Output the [x, y] coordinate of the center of the cell containing the given text.  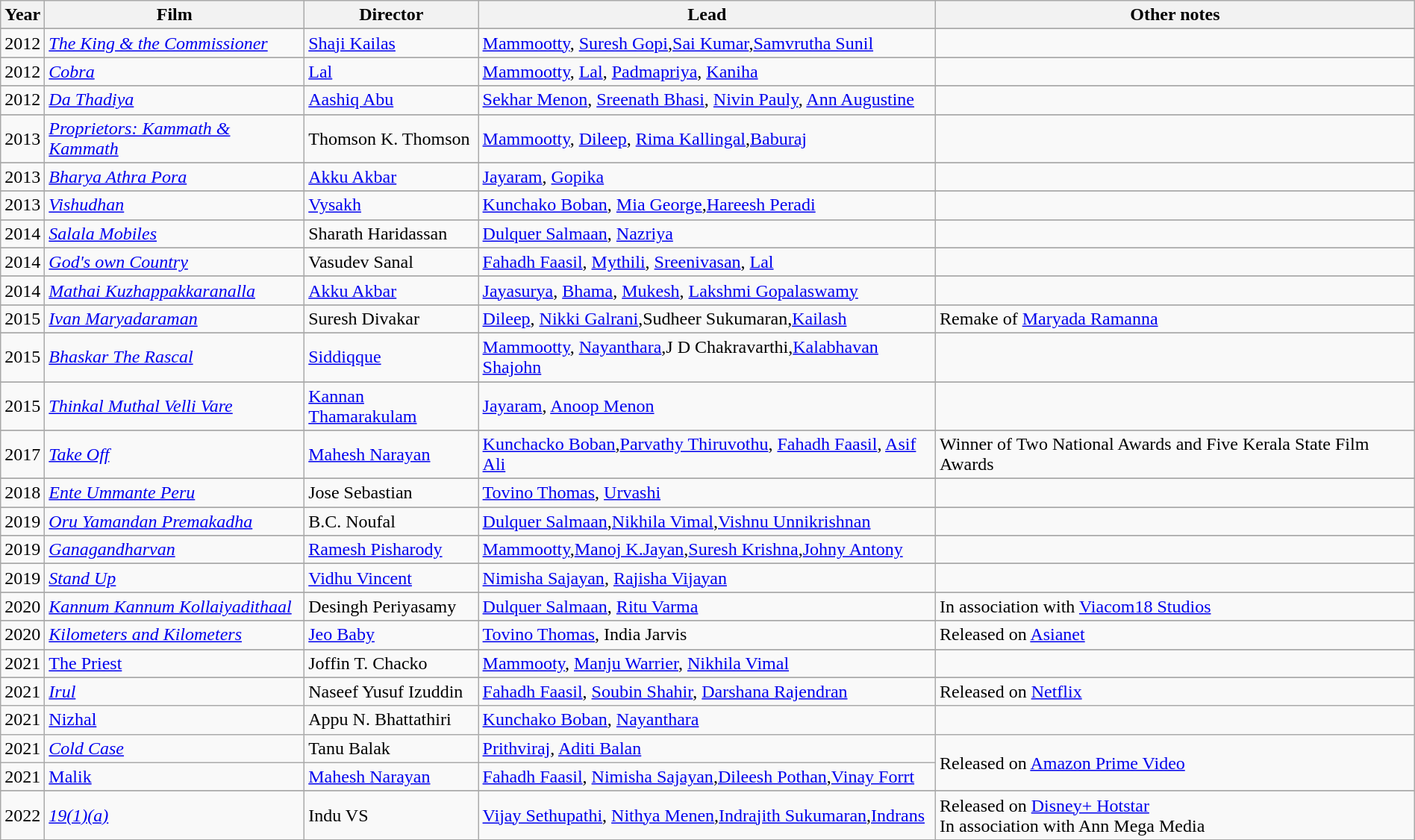
Sharath Haridassan [391, 233]
Ramesh Pisharody [391, 550]
Kunchako Boban, Nayanthara [707, 720]
Winner of Two National Awards and Five Kerala State Film Awards [1175, 455]
Released on Disney+ HotstarIn association with Ann Mega Media [1175, 815]
Fahadh Faasil, Soubin Shahir, Darshana Rajendran [707, 692]
Jeo Baby [391, 635]
Oru Yamandan Premakadha [175, 521]
Kunchacko Boban,Parvathy Thiruvothu, Fahadh Faasil, Asif Ali [707, 455]
Released on Amazon Prime Video [1175, 762]
Film [175, 15]
Appu N. Bhattathiri [391, 720]
Dileep, Nikki Galrani,Sudheer Sukumaran,Kailash [707, 319]
Lead [707, 15]
Aashiq Abu [391, 100]
Kilometers and Kilometers [175, 635]
Jayasurya, Bhama, Mukesh, Lakshmi Gopalaswamy [707, 290]
Naseef Yusuf Izuddin [391, 692]
2022 [22, 815]
Salala Mobiles [175, 233]
Thomson K. Thomson [391, 139]
Tanu Balak [391, 748]
Kunchako Boban, Mia George,Hareesh Peradi [707, 205]
Dulquer Salmaan, Ritu Varma [707, 607]
Mammootty, Nayanthara,J D Chakravarthi,Kalabhavan Shajohn [707, 357]
Nimisha Sajayan, Rajisha Vijayan [707, 578]
Nizhal [175, 720]
Desingh Periyasamy [391, 607]
Jayaram, Gopika [707, 177]
Tovino Thomas, India Jarvis [707, 635]
Shaji Kailas [391, 43]
Prithviraj, Aditi Balan [707, 748]
Fahadh Faasil, Mythili, Sreenivasan, Lal [707, 262]
In association with Viacom18 Studios [1175, 607]
The King & the Commissioner [175, 43]
Ivan Maryadaraman [175, 319]
Released on Asianet [1175, 635]
Stand Up [175, 578]
Dulquer Salmaan,Nikhila Vimal,Vishnu Unnikrishnan [707, 521]
2017 [22, 455]
Thinkal Muthal Velli Vare [175, 406]
The Priest [175, 663]
Released on Netflix [1175, 692]
Vasudev Sanal [391, 262]
Bhaskar The Rascal [175, 357]
Mammootty, Lal, Padmapriya, Kaniha [707, 72]
Mammootty, Dileep, Rima Kallingal,Baburaj [707, 139]
B.C. Noufal [391, 521]
Remake of Maryada Ramanna [1175, 319]
Mathai Kuzhappakkaranalla [175, 290]
Kannan Thamarakulam [391, 406]
Vijay Sethupathi, Nithya Menen,Indrajith Sukumaran,Indrans [707, 815]
Jose Sebastian [391, 493]
Malik [175, 777]
Mammootty, Suresh Gopi,Sai Kumar,Samvrutha Sunil [707, 43]
Vishudhan [175, 205]
Siddiqque [391, 357]
Bharya Athra Pora [175, 177]
Jayaram, Anoop Menon [707, 406]
Vysakh [391, 205]
Fahadh Faasil, Nimisha Sajayan,Dileesh Pothan,Vinay Forrt [707, 777]
Ente Ummante Peru [175, 493]
19(1)(a) [175, 815]
Take Off [175, 455]
Lal [391, 72]
Proprietors: Kammath & Kammath [175, 139]
God's own Country [175, 262]
Other notes [1175, 15]
Tovino Thomas, Urvashi [707, 493]
Director [391, 15]
Ganagandharvan [175, 550]
Mammootty,Manoj K.Jayan,Suresh Krishna,Johny Antony [707, 550]
2018 [22, 493]
Sekhar Menon, Sreenath Bhasi, Nivin Pauly, Ann Augustine [707, 100]
Da Thadiya [175, 100]
Vidhu Vincent [391, 578]
Joffin T. Chacko [391, 663]
Dulquer Salmaan, Nazriya [707, 233]
Year [22, 15]
Cobra [175, 72]
Suresh Divakar [391, 319]
Indu VS [391, 815]
Kannum Kannum Kollaiyadithaal [175, 607]
Cold Case [175, 748]
Mammooty, Manju Warrier, Nikhila Vimal [707, 663]
Irul [175, 692]
